Provide the [X, Y] coordinate of the cell's center where the given text is located.  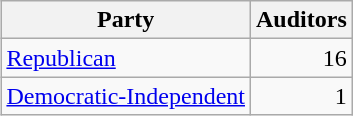
Auditors [302, 20]
16 [302, 58]
1 [302, 96]
Republican [126, 58]
Party [126, 20]
Democratic-Independent [126, 96]
